Pinpoint the cell where the given text exists, returning its [X, Y] midpoint coordinate. 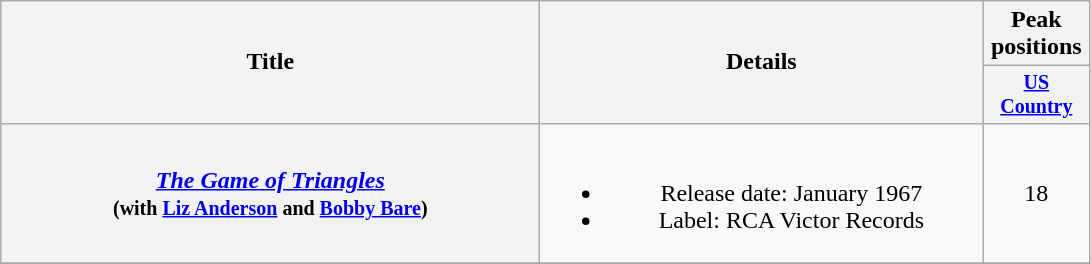
Release date: January 1967Label: RCA Victor Records [762, 193]
US Country [1036, 94]
Details [762, 62]
Peak positions [1036, 34]
18 [1036, 193]
The Game of Triangles(with Liz Anderson and Bobby Bare) [270, 193]
Title [270, 62]
